For the text-containing cell, return its midpoint in [X, Y] coordinate format. 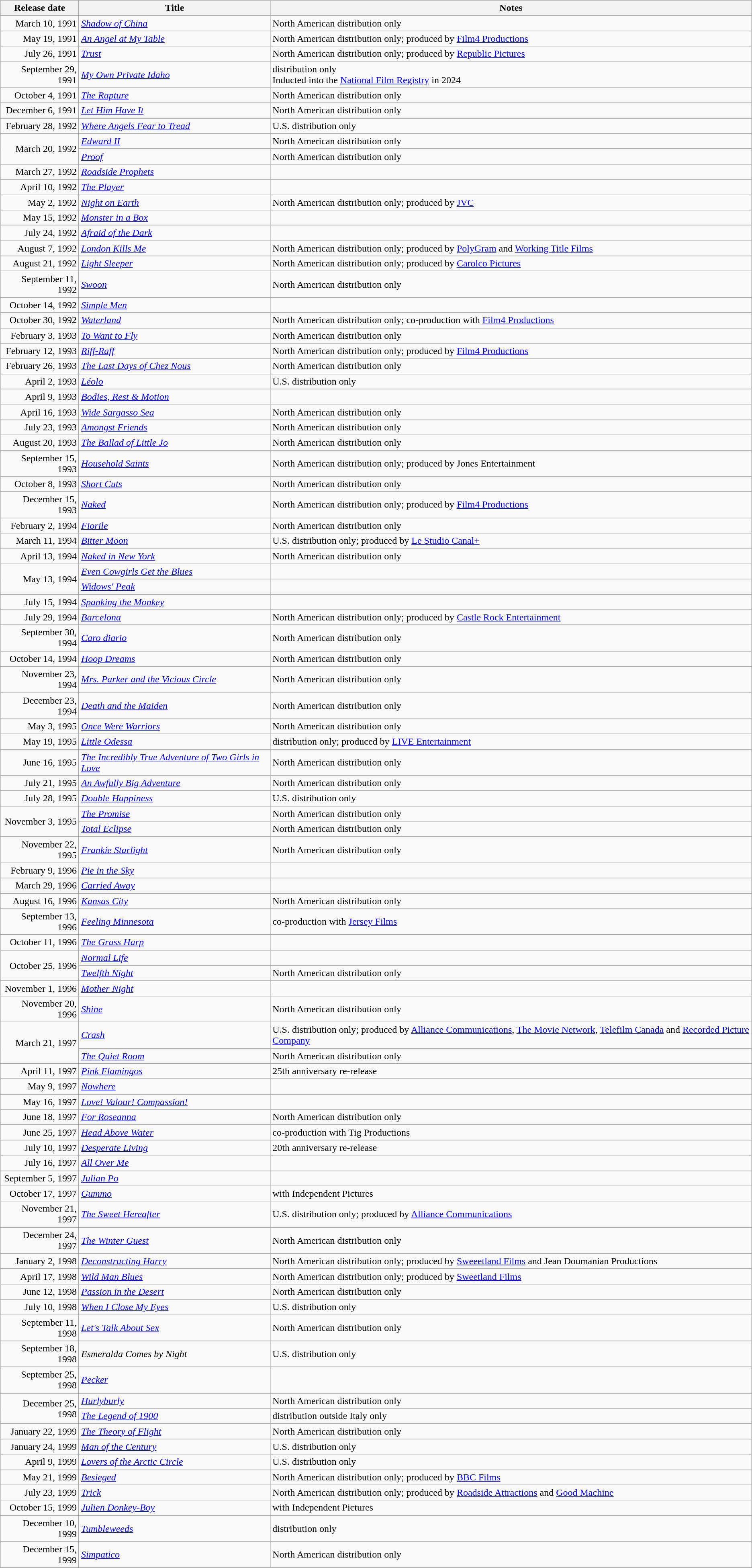
Household Saints [174, 463]
December 15, 1993 [40, 505]
Naked in New York [174, 556]
November 22, 1995 [40, 850]
December 15, 1999 [40, 1554]
January 22, 1999 [40, 1431]
May 2, 1992 [40, 202]
Night on Earth [174, 202]
February 2, 1994 [40, 526]
August 21, 1992 [40, 264]
Proof [174, 156]
An Angel at My Table [174, 39]
Roadside Prophets [174, 172]
Spanking the Monkey [174, 602]
Léolo [174, 381]
20th anniversary re-release [511, 1148]
Man of the Century [174, 1447]
Trust [174, 54]
April 17, 1998 [40, 1276]
25th anniversary re-release [511, 1071]
Title [174, 8]
Notes [511, 8]
April 10, 1992 [40, 187]
October 14, 1994 [40, 659]
November 1, 1996 [40, 988]
September 25, 1998 [40, 1380]
North American distribution only; produced by Carolco Pictures [511, 264]
U.S. distribution only; produced by Alliance Communications [511, 1214]
February 28, 1992 [40, 126]
January 24, 1999 [40, 1447]
April 11, 1997 [40, 1071]
Caro diario [174, 638]
Total Eclipse [174, 829]
March 20, 1992 [40, 149]
Bodies, Rest & Motion [174, 397]
Amongst Friends [174, 427]
April 16, 1993 [40, 412]
Even Cowgirls Get the Blues [174, 571]
November 3, 1995 [40, 821]
North American distribution only; produced by PolyGram and Working Title Films [511, 248]
November 20, 1996 [40, 1009]
Double Happiness [174, 798]
August 20, 1993 [40, 442]
Feeling Minnesota [174, 922]
co-production with Tig Productions [511, 1132]
Bitter Moon [174, 541]
Nowhere [174, 1087]
January 2, 1998 [40, 1261]
Let Him Have It [174, 111]
March 27, 1992 [40, 172]
July 23, 1999 [40, 1492]
Death and the Maiden [174, 706]
Crash [174, 1035]
Lovers of the Arctic Circle [174, 1462]
October 15, 1999 [40, 1508]
co-production with Jersey Films [511, 922]
July 10, 1997 [40, 1148]
September 18, 1998 [40, 1354]
July 29, 1994 [40, 617]
distribution onlyInducted into the National Film Registry in 2024 [511, 75]
North American distribution only; co-production with Film4 Productions [511, 320]
July 16, 1997 [40, 1163]
Esmeralda Comes by Night [174, 1354]
Wide Sargasso Sea [174, 412]
July 28, 1995 [40, 798]
February 26, 1993 [40, 366]
Light Sleeper [174, 264]
April 2, 1993 [40, 381]
Normal Life [174, 958]
September 30, 1994 [40, 638]
Desperate Living [174, 1148]
September 15, 1993 [40, 463]
February 3, 1993 [40, 336]
The Promise [174, 814]
September 13, 1996 [40, 922]
June 18, 1997 [40, 1117]
The Player [174, 187]
Simpatico [174, 1554]
Head Above Water [174, 1132]
October 11, 1996 [40, 942]
When I Close My Eyes [174, 1307]
Carried Away [174, 886]
July 24, 1992 [40, 233]
May 15, 1992 [40, 218]
Kansas City [174, 901]
Shine [174, 1009]
February 12, 1993 [40, 351]
An Awfully Big Adventure [174, 783]
December 24, 1997 [40, 1240]
Twelfth Night [174, 973]
March 29, 1996 [40, 886]
March 10, 1991 [40, 23]
March 11, 1994 [40, 541]
Widows' Peak [174, 587]
Love! Valour! Compassion! [174, 1102]
The Sweet Hereafter [174, 1214]
September 11, 1992 [40, 285]
October 30, 1992 [40, 320]
Gummo [174, 1193]
August 7, 1992 [40, 248]
October 14, 1992 [40, 305]
North American distribution only; produced by JVC [511, 202]
North American distribution only; produced by Roadside Attractions and Good Machine [511, 1492]
September 5, 1997 [40, 1178]
Waterland [174, 320]
Riff-Raff [174, 351]
April 9, 1999 [40, 1462]
Shadow of China [174, 23]
Pink Flamingos [174, 1071]
Besieged [174, 1477]
November 23, 1994 [40, 679]
U.S. distribution only; produced by Alliance Communications, The Movie Network, Telefilm Canada and Recorded Picture Company [511, 1035]
August 16, 1996 [40, 901]
distribution outside Italy only [511, 1416]
May 3, 1995 [40, 726]
February 9, 1996 [40, 870]
October 8, 1993 [40, 484]
Deconstructing Harry [174, 1261]
October 4, 1991 [40, 95]
The Last Days of Chez Nous [174, 366]
October 17, 1997 [40, 1193]
North American distribution only; produced by Sweetland Films [511, 1276]
December 6, 1991 [40, 111]
North American distribution only; produced by BBC Films [511, 1477]
May 13, 1994 [40, 579]
distribution only [511, 1529]
North American distribution only; produced by Castle Rock Entertainment [511, 617]
May 9, 1997 [40, 1087]
Naked [174, 505]
Where Angels Fear to Tread [174, 126]
Hoop Dreams [174, 659]
Barcelona [174, 617]
North American distribution only; produced by Republic Pictures [511, 54]
Swoon [174, 285]
Let's Talk About Sex [174, 1328]
June 16, 1995 [40, 762]
December 10, 1999 [40, 1529]
March 21, 1997 [40, 1042]
Once Were Warriors [174, 726]
North American distribution only; produced by Sweeetland Films and Jean Doumanian Productions [511, 1261]
Pie in the Sky [174, 870]
April 13, 1994 [40, 556]
Hurlyburly [174, 1401]
December 23, 1994 [40, 706]
To Want to Fly [174, 336]
May 19, 1991 [40, 39]
Trick [174, 1492]
The Ballad of Little Jo [174, 442]
June 25, 1997 [40, 1132]
May 16, 1997 [40, 1102]
London Kills Me [174, 248]
Short Cuts [174, 484]
September 11, 1998 [40, 1328]
May 21, 1999 [40, 1477]
Wild Man Blues [174, 1276]
July 23, 1993 [40, 427]
Afraid of the Dark [174, 233]
December 25, 1998 [40, 1408]
For Roseanna [174, 1117]
June 12, 1998 [40, 1292]
The Quiet Room [174, 1056]
Simple Men [174, 305]
Julian Po [174, 1178]
October 25, 1996 [40, 965]
July 15, 1994 [40, 602]
My Own Private Idaho [174, 75]
Pecker [174, 1380]
Edward II [174, 141]
Julien Donkey-Boy [174, 1508]
The Winter Guest [174, 1240]
September 29, 1991 [40, 75]
Passion in the Desert [174, 1292]
U.S. distribution only; produced by Le Studio Canal+ [511, 541]
May 19, 1995 [40, 741]
Mother Night [174, 988]
The Rapture [174, 95]
November 21, 1997 [40, 1214]
The Legend of 1900 [174, 1416]
The Grass Harp [174, 942]
Monster in a Box [174, 218]
All Over Me [174, 1163]
The Theory of Flight [174, 1431]
Tumbleweeds [174, 1529]
Release date [40, 8]
North American distribution only; produced by Jones Entertainment [511, 463]
Frankie Starlight [174, 850]
Mrs. Parker and the Vicious Circle [174, 679]
April 9, 1993 [40, 397]
July 21, 1995 [40, 783]
distribution only; produced by LIVE Entertainment [511, 741]
July 26, 1991 [40, 54]
Little Odessa [174, 741]
Fiorile [174, 526]
The Incredibly True Adventure of Two Girls in Love [174, 762]
July 10, 1998 [40, 1307]
